Scan for the cell matching the given text and deliver its (X, Y) coordinate at center. 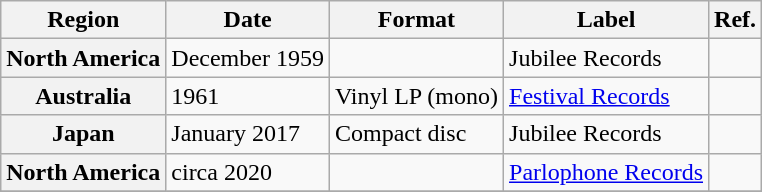
January 2017 (248, 134)
Format (416, 20)
Festival Records (606, 96)
Parlophone Records (606, 172)
1961 (248, 96)
Date (248, 20)
circa 2020 (248, 172)
Region (84, 20)
Compact disc (416, 134)
Ref. (736, 20)
December 1959 (248, 58)
Label (606, 20)
Australia (84, 96)
Vinyl LP (mono) (416, 96)
Japan (84, 134)
